From the cell containing the given text, extract its center point as [x, y] coordinate. 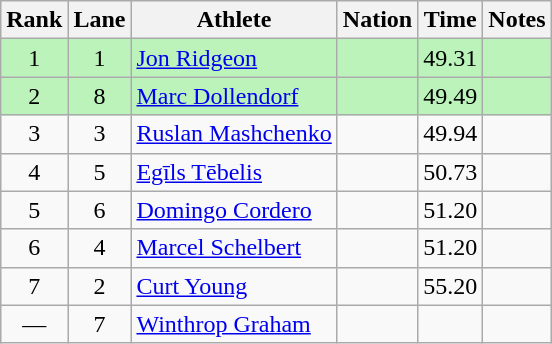
49.94 [450, 134]
— [34, 324]
Marcel Schelbert [234, 248]
Notes [517, 20]
Egīls Tēbelis [234, 172]
Domingo Cordero [234, 210]
Curt Young [234, 286]
Marc Dollendorf [234, 96]
Athlete [234, 20]
Ruslan Mashchenko [234, 134]
49.31 [450, 58]
Rank [34, 20]
Winthrop Graham [234, 324]
8 [100, 96]
50.73 [450, 172]
Time [450, 20]
55.20 [450, 286]
Jon Ridgeon [234, 58]
49.49 [450, 96]
Lane [100, 20]
Nation [377, 20]
